For the text-containing cell, return its midpoint in (X, Y) coordinate format. 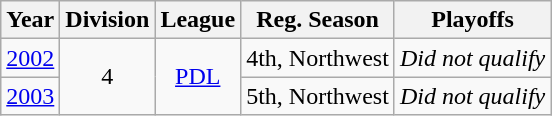
Year (30, 20)
Division (108, 20)
PDL (198, 77)
League (198, 20)
4 (108, 77)
Playoffs (472, 20)
4th, Northwest (318, 58)
5th, Northwest (318, 96)
2002 (30, 58)
2003 (30, 96)
Reg. Season (318, 20)
